Determine the (x, y) coordinate at the center of the cell enclosing the given text.  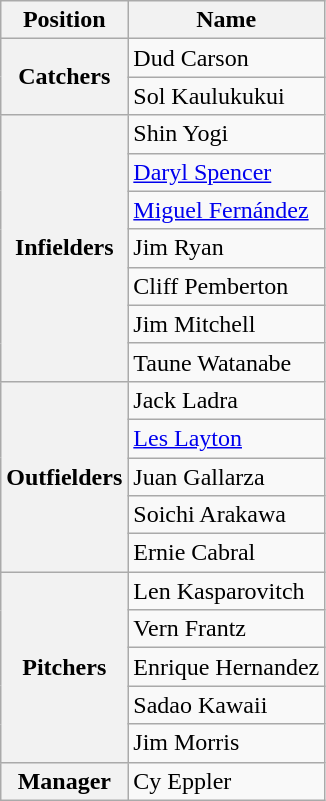
Cliff Pemberton (226, 286)
Sadao Kawaii (226, 705)
Sol Kaulukukui (226, 96)
Jim Morris (226, 743)
Jim Ryan (226, 248)
Dud Carson (226, 58)
Catchers (64, 77)
Ernie Cabral (226, 553)
Name (226, 20)
Juan Gallarza (226, 477)
Les Layton (226, 438)
Vern Frantz (226, 629)
Manager (64, 781)
Shin Yogi (226, 134)
Outfielders (64, 476)
Position (64, 20)
Len Kasparovitch (226, 591)
Jack Ladra (226, 400)
Taune Watanabe (226, 362)
Infielders (64, 248)
Daryl Spencer (226, 172)
Jim Mitchell (226, 324)
Enrique Hernandez (226, 667)
Soichi Arakawa (226, 515)
Cy Eppler (226, 781)
Pitchers (64, 667)
Miguel Fernández (226, 210)
